For the text-containing cell, return its midpoint in [x, y] coordinate format. 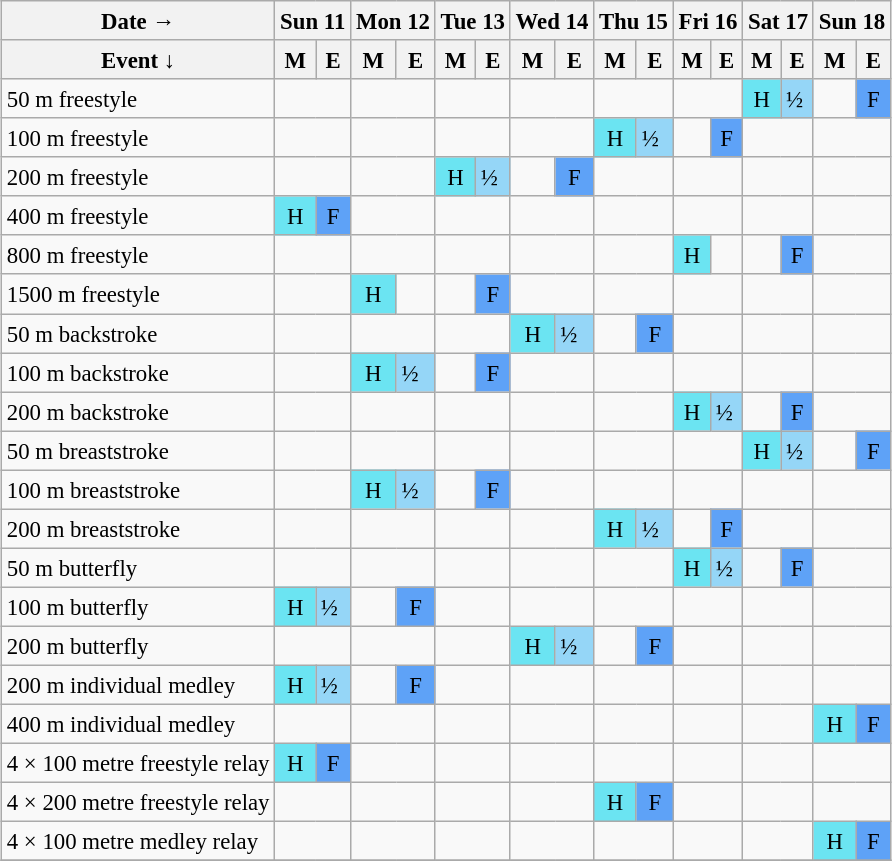
50 m breaststroke [138, 450]
100 m butterfly [138, 606]
50 m backstroke [138, 334]
800 m freestyle [138, 254]
100 m breaststroke [138, 490]
Date → [138, 20]
1500 m freestyle [138, 294]
Sun 18 [852, 20]
4 × 100 metre freestyle relay [138, 764]
4 × 200 metre freestyle relay [138, 802]
Sat 17 [778, 20]
Mon 12 [394, 20]
100 m freestyle [138, 138]
400 m individual medley [138, 724]
Thu 15 [634, 20]
200 m freestyle [138, 176]
50 m freestyle [138, 98]
200 m individual medley [138, 684]
4 × 100 metre medley relay [138, 842]
Event ↓ [138, 60]
Sun 11 [313, 20]
200 m backstroke [138, 412]
100 m backstroke [138, 372]
200 m butterfly [138, 646]
Tue 13 [472, 20]
Fri 16 [708, 20]
50 m butterfly [138, 568]
Wed 14 [552, 20]
200 m breaststroke [138, 528]
400 m freestyle [138, 216]
